Output the (X, Y) coordinate of the center of the cell containing the given text.  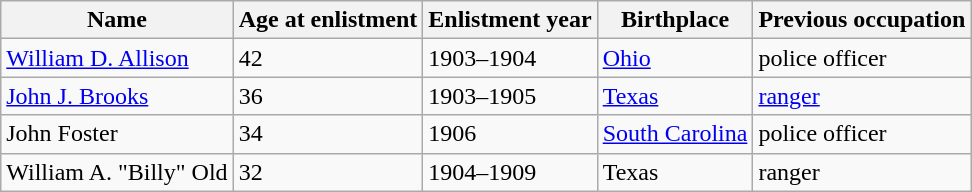
1903–1905 (510, 96)
42 (328, 58)
Name (117, 20)
Birthplace (675, 20)
William D. Allison (117, 58)
William A. "Billy" Old (117, 172)
32 (328, 172)
Age at enlistment (328, 20)
Previous occupation (862, 20)
1906 (510, 134)
Ohio (675, 58)
South Carolina (675, 134)
John Foster (117, 134)
Enlistment year (510, 20)
34 (328, 134)
1904–1909 (510, 172)
1903–1904 (510, 58)
John J. Brooks (117, 96)
36 (328, 96)
